Output the [X, Y] coordinate of the center of the cell containing the given text.  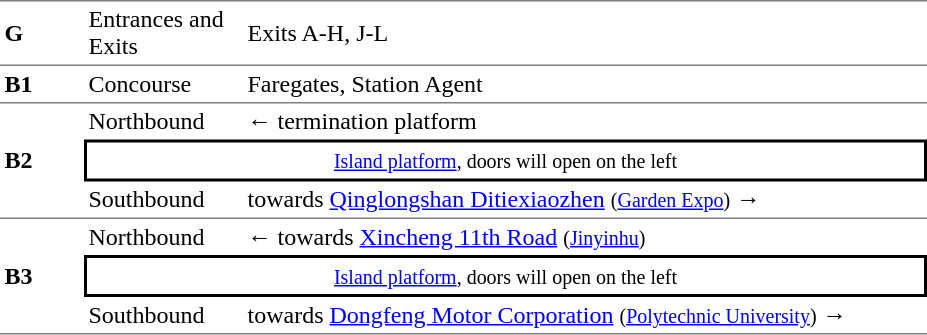
B2 [42, 162]
B1 [42, 85]
← towards Xincheng 11th Road (Jinyinhu) [585, 237]
Exits A-H, J-L [585, 33]
towards Qinglongshan Ditiexiaozhen (Garden Expo) → [585, 201]
← termination platform [585, 122]
Faregates, Station Agent [585, 85]
B3 [42, 277]
Entrances and Exits [164, 33]
Concourse [164, 85]
towards Dongfeng Motor Corporation (Polytechnic University) → [585, 316]
G [42, 33]
